Locate the cell with the specified text and output its [X, Y] center coordinate. 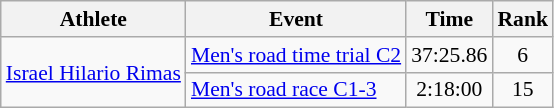
37:25.86 [449, 55]
Event [296, 19]
Men's road race C1-3 [296, 90]
Athlete [94, 19]
15 [522, 90]
Israel Hilario Rimas [94, 72]
Rank [522, 19]
Men's road time trial C2 [296, 55]
2:18:00 [449, 90]
Time [449, 19]
6 [522, 55]
